Identify which cell holds the provided text, then report its [X, Y] central coordinate. 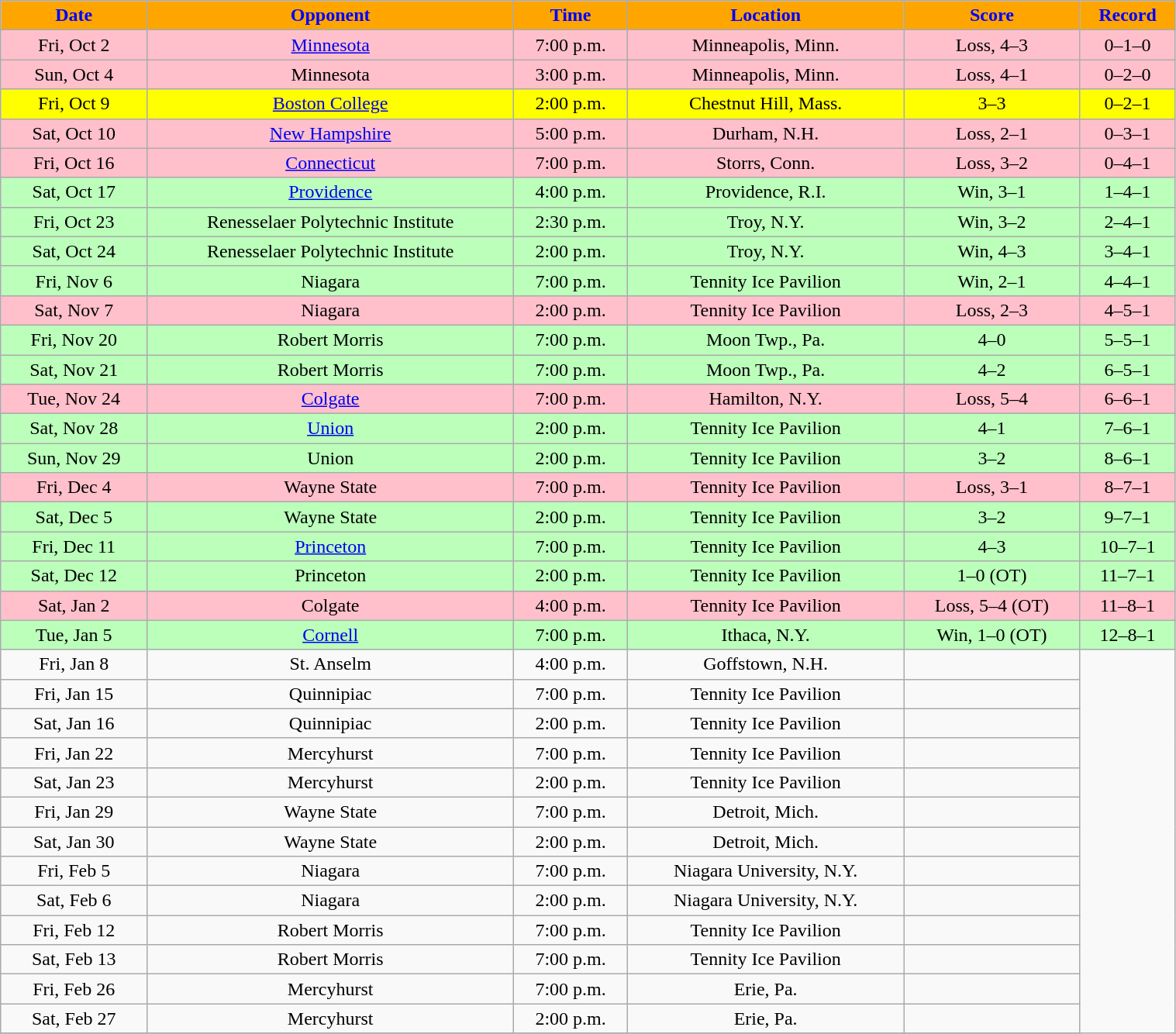
Fri, Feb 5 [74, 871]
Boston College [330, 104]
Sat, Nov 21 [74, 370]
Sat, Jan 30 [74, 841]
Fri, Nov 20 [74, 339]
Fri, Oct 23 [74, 222]
Sun, Nov 29 [74, 458]
12–8–1 [1127, 635]
1–0 (OT) [992, 576]
Opponent [330, 16]
Cornell [330, 635]
Fri, Feb 26 [74, 989]
Loss, 5–4 [992, 399]
Fri, Dec 11 [74, 546]
2–4–1 [1127, 222]
Date [74, 16]
0–2–1 [1127, 104]
Sat, Jan 23 [74, 782]
Tue, Nov 24 [74, 399]
5:00 p.m. [571, 133]
Fri, Oct 9 [74, 104]
Loss, 5–4 (OT) [992, 605]
Storrs, Conn. [766, 163]
Sat, Dec 5 [74, 517]
Fri, Jan 22 [74, 753]
5–5–1 [1127, 339]
Sat, Feb 13 [74, 960]
Fri, Jan 8 [74, 664]
0–1–0 [1127, 45]
Sat, Jan 16 [74, 723]
9–7–1 [1127, 517]
Loss, 4–1 [992, 74]
8–7–1 [1127, 488]
4–3 [992, 546]
3–3 [992, 104]
6–5–1 [1127, 370]
Providence [330, 192]
4–5–1 [1127, 310]
Sat, Dec 12 [74, 576]
11–8–1 [1127, 605]
0–2–0 [1127, 74]
Goffstown, N.H. [766, 664]
Sat, Nov 28 [74, 429]
Win, 3–1 [992, 192]
St. Anselm [330, 664]
0–4–1 [1127, 163]
Fri, Oct 2 [74, 45]
Loss, 4–3 [992, 45]
Hamilton, N.Y. [766, 399]
Location [766, 16]
4–4–1 [1127, 281]
Win, 2–1 [992, 281]
Sat, Nov 7 [74, 310]
Durham, N.H. [766, 133]
6–6–1 [1127, 399]
Record [1127, 16]
Fri, Oct 16 [74, 163]
Score [992, 16]
Fri, Dec 4 [74, 488]
Fri, Nov 6 [74, 281]
4–1 [992, 429]
Time [571, 16]
4–0 [992, 339]
Tue, Jan 5 [74, 635]
7–6–1 [1127, 429]
Sat, Jan 2 [74, 605]
Win, 3–2 [992, 222]
New Hampshire [330, 133]
Sun, Oct 4 [74, 74]
Fri, Feb 12 [74, 930]
Sat, Oct 10 [74, 133]
4–2 [992, 370]
Sat, Oct 24 [74, 251]
1–4–1 [1127, 192]
Connecticut [330, 163]
Sat, Oct 17 [74, 192]
8–6–1 [1127, 458]
Loss, 3–1 [992, 488]
Loss, 2–1 [992, 133]
Ithaca, N.Y. [766, 635]
2:30 p.m. [571, 222]
11–7–1 [1127, 576]
Providence, R.I. [766, 192]
Win, 4–3 [992, 251]
3:00 p.m. [571, 74]
10–7–1 [1127, 546]
Fri, Jan 15 [74, 694]
3–4–1 [1127, 251]
Loss, 2–3 [992, 310]
Loss, 3–2 [992, 163]
Sat, Feb 6 [74, 901]
Sat, Feb 27 [74, 1018]
0–3–1 [1127, 133]
Chestnut Hill, Mass. [766, 104]
Win, 1–0 (OT) [992, 635]
Fri, Jan 29 [74, 812]
